Provide the [x, y] coordinate of the cell's center where the given text is located.  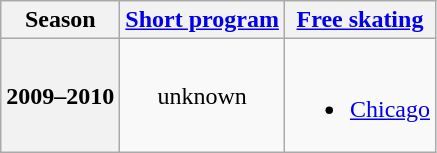
unknown [202, 96]
2009–2010 [60, 96]
Season [60, 20]
Free skating [360, 20]
Short program [202, 20]
Chicago [360, 96]
